Detect which cell encompasses the target text, then output its (x, y) center coordinate. 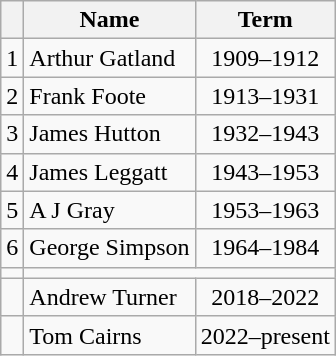
A J Gray (110, 210)
1 (12, 58)
Arthur Gatland (110, 58)
1913–1931 (265, 96)
Term (265, 20)
6 (12, 248)
3 (12, 134)
2018–2022 (265, 297)
George Simpson (110, 248)
James Leggatt (110, 172)
1953–1963 (265, 210)
Andrew Turner (110, 297)
4 (12, 172)
1909–1912 (265, 58)
Tom Cairns (110, 335)
2 (12, 96)
Frank Foote (110, 96)
1932–1943 (265, 134)
James Hutton (110, 134)
1943–1953 (265, 172)
2022–present (265, 335)
1964–1984 (265, 248)
5 (12, 210)
Name (110, 20)
